Extract the [X, Y] coordinate from the center of the cell holding the provided text.  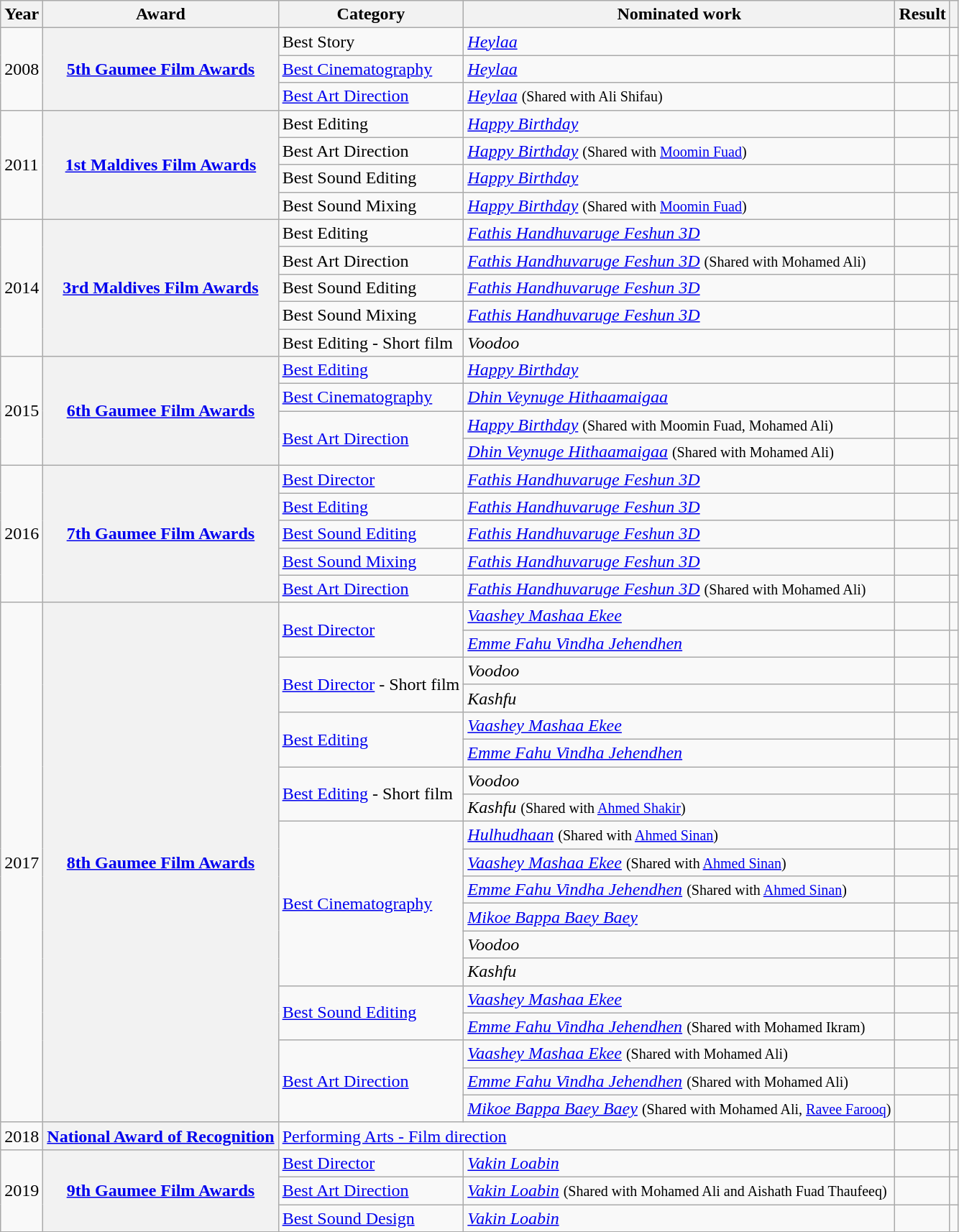
2016 [22, 534]
5th Gaumee Film Awards [161, 69]
3rd Maldives Film Awards [161, 288]
Heylaa (Shared with Ali Shifau) [679, 96]
Best Story [371, 42]
6th Gaumee Film Awards [161, 411]
Mikoe Bappa Baey Baey (Shared with Mohamed Ali, Ravee Farooq) [679, 1108]
Dhin Veynuge Hithaamaigaa [679, 397]
Dhin Veynuge Hithaamaigaa (Shared with Mohamed Ali) [679, 452]
2017 [22, 863]
Vaashey Mashaa Ekee (Shared with Mohamed Ali) [679, 1054]
Award [161, 14]
Emme Fahu Vindha Jehendhen (Shared with Mohamed Ikram) [679, 1026]
Happy Birthday (Shared with Moomin Fuad, Mohamed Ali) [679, 425]
Best Sound Design [371, 1218]
Mikoe Bappa Baey Baey [679, 917]
8th Gaumee Film Awards [161, 863]
9th Gaumee Film Awards [161, 1190]
Year [22, 14]
2018 [22, 1136]
2008 [22, 69]
Emme Fahu Vindha Jehendhen (Shared with Mohamed Ali) [679, 1081]
Vaashey Mashaa Ekee (Shared with Ahmed Sinan) [679, 863]
1st Maldives Film Awards [161, 165]
2011 [22, 165]
7th Gaumee Film Awards [161, 534]
2014 [22, 288]
National Award of Recognition [161, 1136]
Performing Arts - Film direction [587, 1136]
2019 [22, 1190]
Result [922, 14]
Vakin Loabin (Shared with Mohamed Ali and Aishath Fuad Thaufeeq) [679, 1190]
Category [371, 14]
Nominated work [679, 14]
Kashfu (Shared with Ahmed Shakir) [679, 808]
Best Director - Short film [371, 684]
Hulhudhaan (Shared with Ahmed Sinan) [679, 835]
2015 [22, 411]
Emme Fahu Vindha Jehendhen (Shared with Ahmed Sinan) [679, 890]
